From the cell containing the given text, extract its center point as (x, y) coordinate. 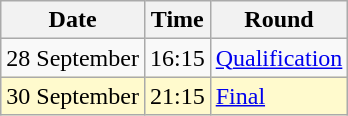
Final (279, 96)
Date (73, 20)
16:15 (177, 58)
21:15 (177, 96)
28 September (73, 58)
Qualification (279, 58)
Round (279, 20)
30 September (73, 96)
Time (177, 20)
